Pinpoint the cell where the given text exists, returning its (X, Y) midpoint coordinate. 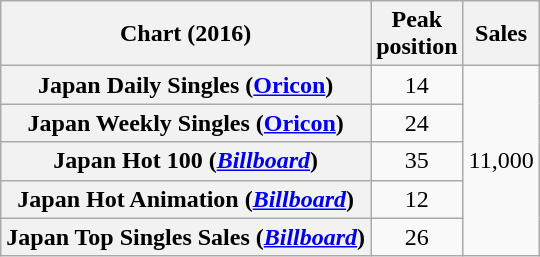
26 (417, 237)
Japan Weekly Singles (Oricon) (186, 123)
Sales (501, 34)
Japan Top Singles Sales (Billboard) (186, 237)
Japan Hot Animation (Billboard) (186, 199)
Japan Daily Singles (Oricon) (186, 85)
Peakposition (417, 34)
12 (417, 199)
Chart (2016) (186, 34)
Japan Hot 100 (Billboard) (186, 161)
35 (417, 161)
14 (417, 85)
11,000 (501, 161)
24 (417, 123)
